Extract the [x, y] coordinate from the center of the cell holding the provided text.  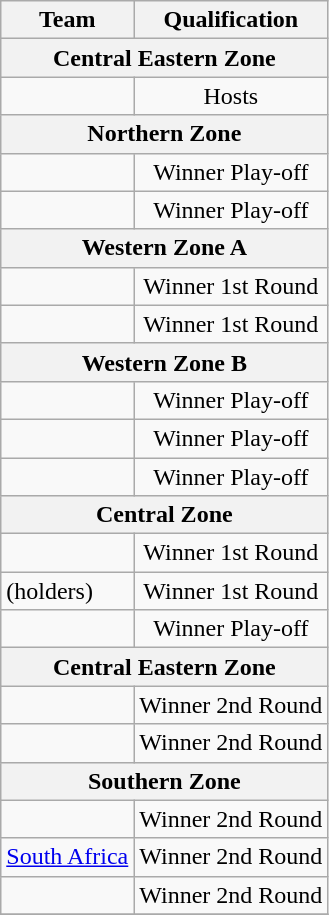
(holders) [68, 591]
Team [68, 20]
Southern Zone [164, 781]
Hosts [231, 96]
Central Zone [164, 515]
Northern Zone [164, 134]
South Africa [68, 857]
Western Zone B [164, 362]
Qualification [231, 20]
Western Zone A [164, 248]
